Return the [X, Y] coordinate for the center point of the cell that contains the specified text.  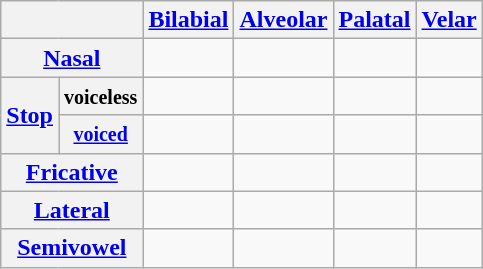
voiceless [100, 96]
voiced [100, 134]
Alveolar [284, 20]
Semivowel [72, 248]
Bilabial [188, 20]
Nasal [72, 58]
Stop [30, 115]
Velar [449, 20]
Lateral [72, 210]
Palatal [374, 20]
Fricative [72, 172]
